Pinpoint the cell where the given text exists, returning its [X, Y] midpoint coordinate. 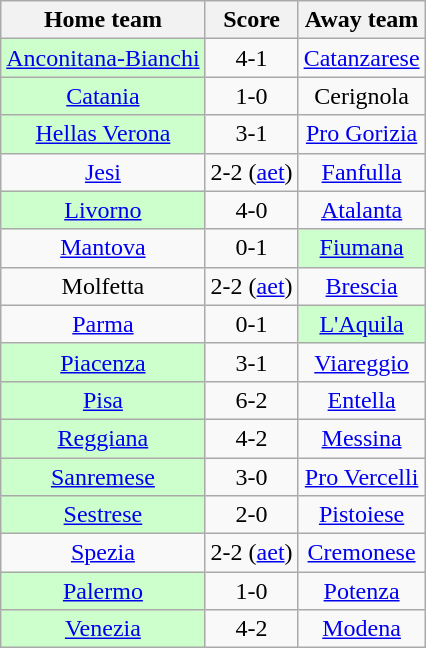
Palermo [103, 591]
Cremonese [362, 553]
Messina [362, 438]
Piacenza [103, 362]
Modena [362, 629]
Cerignola [362, 96]
Venezia [103, 629]
Anconitana-Bianchi [103, 58]
Viareggio [362, 362]
2-0 [252, 515]
Reggiana [103, 438]
Fanfulla [362, 172]
Molfetta [103, 286]
Pro Vercelli [362, 477]
Away team [362, 20]
Pistoiese [362, 515]
Hellas Verona [103, 134]
Sanremese [103, 477]
Livorno [103, 210]
Parma [103, 324]
Catania [103, 96]
Spezia [103, 553]
L'Aquila [362, 324]
Pro Gorizia [362, 134]
Pisa [103, 400]
Score [252, 20]
Entella [362, 400]
Sestrese [103, 515]
3-0 [252, 477]
Atalanta [362, 210]
Home team [103, 20]
4-0 [252, 210]
Potenza [362, 591]
Mantova [103, 248]
Catanzarese [362, 58]
Fiumana [362, 248]
6-2 [252, 400]
Brescia [362, 286]
Jesi [103, 172]
4-1 [252, 58]
